Identify which cell holds the provided text, then report its [x, y] central coordinate. 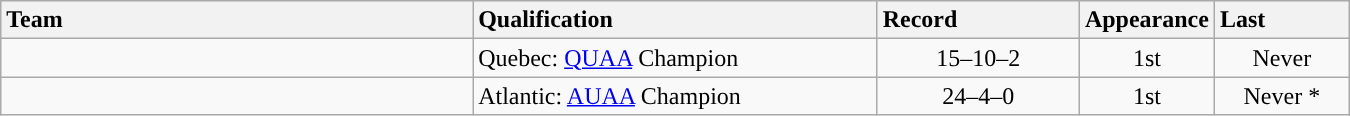
Atlantic: AUAA Champion [675, 96]
Last [1282, 20]
24–4–0 [978, 96]
Qualification [675, 20]
Never * [1282, 96]
Team [237, 20]
15–10–2 [978, 58]
Record [978, 20]
Appearance [1146, 20]
Quebec: QUAA Champion [675, 58]
Never [1282, 58]
